Provide the (x, y) coordinate of the cell's center where the given text is located.  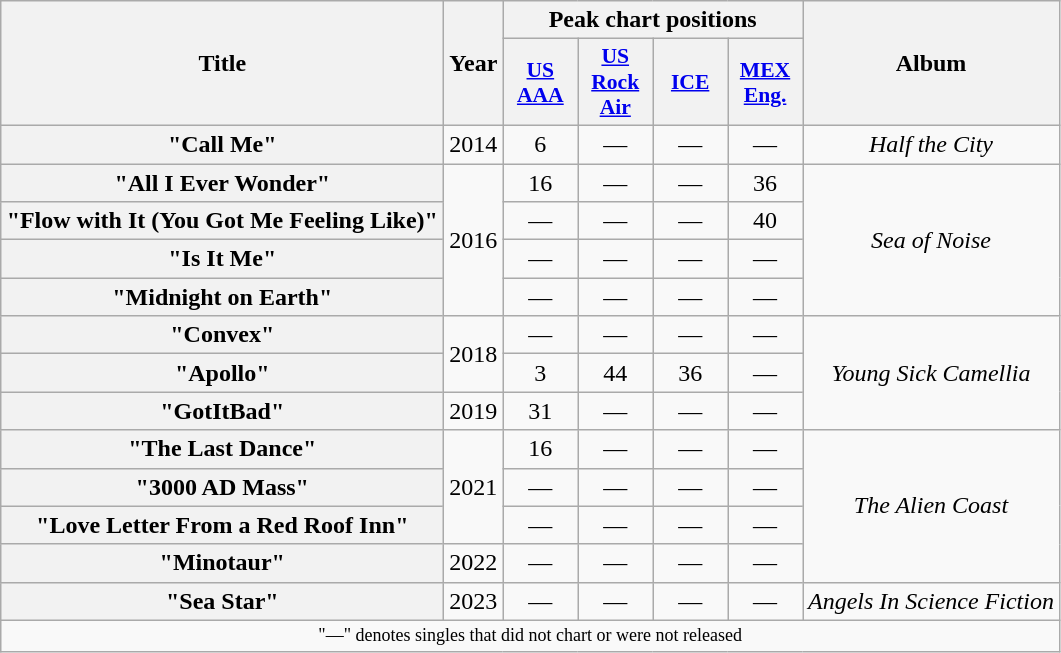
Year (474, 64)
Young Sick Camellia (930, 373)
USAAA (540, 82)
"Is It Me" (222, 259)
"Minotaur" (222, 563)
3 (540, 373)
"Sea Star" (222, 601)
"Midnight on Earth" (222, 297)
"Apollo" (222, 373)
Album (930, 64)
USRockAir (616, 82)
"Convex" (222, 335)
Sea of Noise (930, 240)
2019 (474, 411)
MEXEng. (766, 82)
2018 (474, 354)
Title (222, 64)
2014 (474, 144)
6 (540, 144)
The Alien Coast (930, 506)
"Flow with It (You Got Me Feeling Like)" (222, 221)
"All I Ever Wonder" (222, 183)
ICE (690, 82)
Half the City (930, 144)
"GotItBad" (222, 411)
2016 (474, 240)
31 (540, 411)
"The Last Dance" (222, 449)
2022 (474, 563)
"Love Letter From a Red Roof Inn" (222, 525)
2023 (474, 601)
2021 (474, 487)
Peak chart positions (653, 20)
"3000 AD Mass" (222, 487)
Angels In Science Fiction (930, 601)
40 (766, 221)
44 (616, 373)
"Call Me" (222, 144)
"—" denotes singles that did not chart or were not released (530, 636)
